From the cell containing the given text, extract its center point as (X, Y) coordinate. 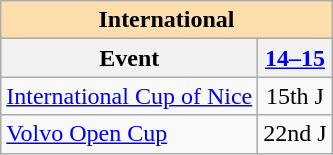
Event (130, 58)
International Cup of Nice (130, 96)
International (166, 20)
22nd J (295, 134)
Volvo Open Cup (130, 134)
14–15 (295, 58)
15th J (295, 96)
